Locate the cell with the specified text and output its (X, Y) center coordinate. 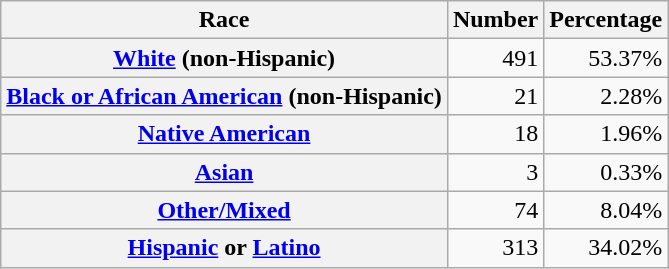
74 (495, 210)
Percentage (606, 20)
34.02% (606, 248)
8.04% (606, 210)
Hispanic or Latino (224, 248)
Black or African American (non-Hispanic) (224, 96)
White (non-Hispanic) (224, 58)
Number (495, 20)
1.96% (606, 134)
18 (495, 134)
3 (495, 172)
491 (495, 58)
Other/Mixed (224, 210)
Race (224, 20)
Native American (224, 134)
53.37% (606, 58)
2.28% (606, 96)
Asian (224, 172)
0.33% (606, 172)
21 (495, 96)
313 (495, 248)
